Output the [x, y] coordinate of the center of the cell containing the given text.  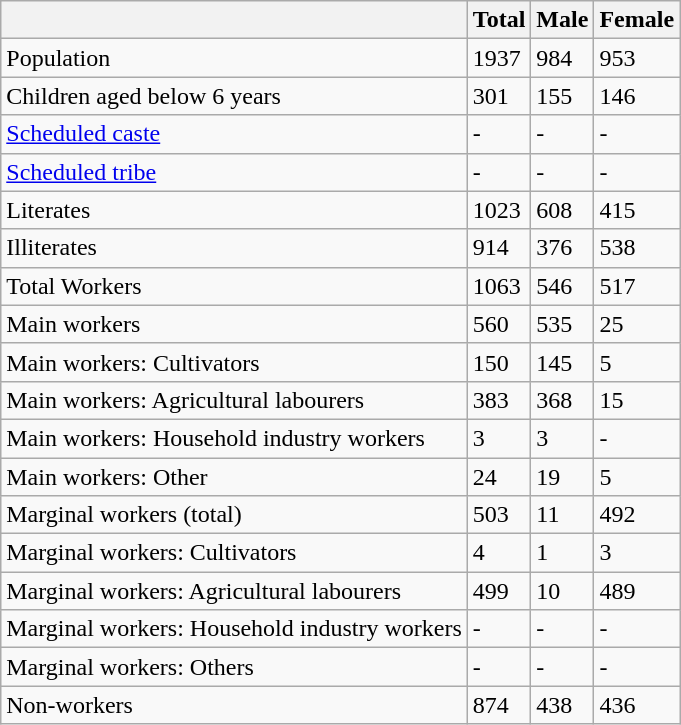
4 [499, 553]
Main workers: Household industry workers [234, 438]
Scheduled tribe [234, 172]
Children aged below 6 years [234, 96]
Marginal workers: Others [234, 667]
415 [637, 210]
499 [499, 591]
560 [499, 324]
146 [637, 96]
15 [637, 400]
1023 [499, 210]
Female [637, 20]
155 [562, 96]
24 [499, 477]
1937 [499, 58]
145 [562, 362]
503 [499, 515]
535 [562, 324]
874 [499, 705]
Marginal workers: Household industry workers [234, 629]
19 [562, 477]
Non-workers [234, 705]
301 [499, 96]
953 [637, 58]
Scheduled caste [234, 134]
Main workers [234, 324]
Male [562, 20]
Marginal workers: Agricultural labourers [234, 591]
Marginal workers (total) [234, 515]
25 [637, 324]
376 [562, 248]
438 [562, 705]
608 [562, 210]
Marginal workers: Cultivators [234, 553]
Main workers: Other [234, 477]
Total Workers [234, 286]
383 [499, 400]
517 [637, 286]
11 [562, 515]
10 [562, 591]
Total [499, 20]
Population [234, 58]
1063 [499, 286]
Main workers: Agricultural labourers [234, 400]
489 [637, 591]
914 [499, 248]
368 [562, 400]
984 [562, 58]
150 [499, 362]
Literates [234, 210]
538 [637, 248]
546 [562, 286]
436 [637, 705]
492 [637, 515]
Illiterates [234, 248]
1 [562, 553]
Main workers: Cultivators [234, 362]
